Identify which cell holds the provided text, then report its (x, y) central coordinate. 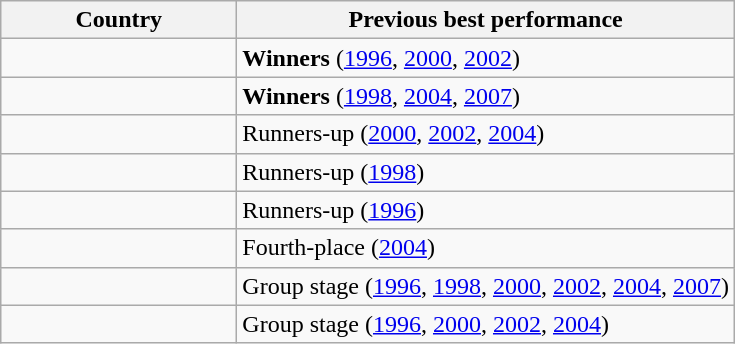
Runners-up (1996) (486, 210)
Runners-up (1998) (486, 172)
Group stage (1996, 2000, 2002, 2004) (486, 324)
Winners (1996, 2000, 2002) (486, 58)
Runners-up (2000, 2002, 2004) (486, 134)
Country (119, 20)
Fourth-place (2004) (486, 248)
Winners (1998, 2004, 2007) (486, 96)
Previous best performance (486, 20)
Group stage (1996, 1998, 2000, 2002, 2004, 2007) (486, 286)
